Identify which cell holds the provided text, then report its [X, Y] central coordinate. 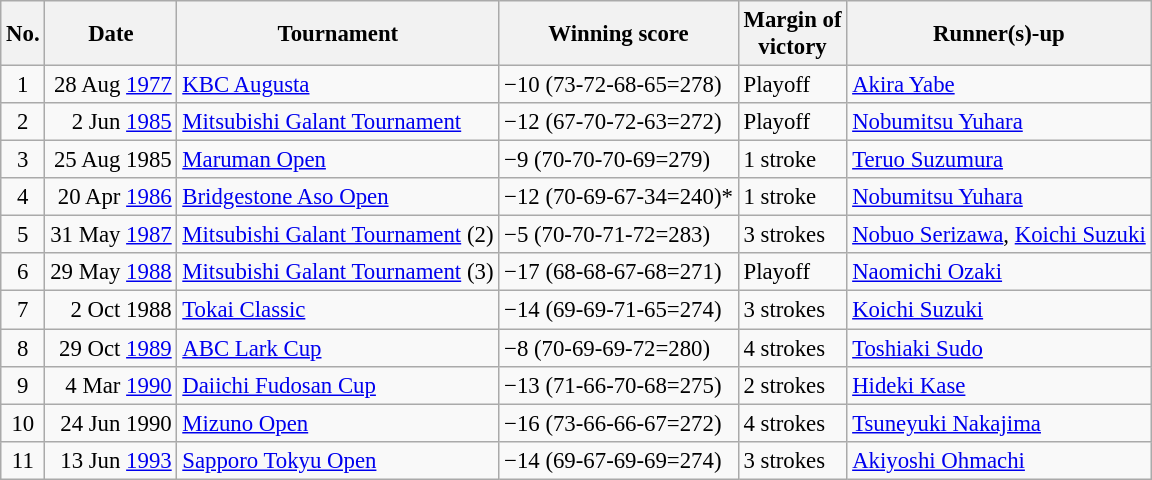
−12 (70-69-67-34=240)* [618, 197]
Daiichi Fudosan Cup [338, 385]
24 Jun 1990 [111, 423]
Toshiaki Sudo [999, 348]
9 [23, 385]
Naomichi Ozaki [999, 273]
8 [23, 348]
Teruo Suzumura [999, 160]
Maruman Open [338, 160]
2 strokes [792, 385]
6 [23, 273]
−14 (69-67-69-69=274) [618, 460]
Mitsubishi Galant Tournament (3) [338, 273]
Sapporo Tokyu Open [338, 460]
7 [23, 310]
10 [23, 423]
2 Oct 1988 [111, 310]
29 May 1988 [111, 273]
−16 (73-66-66-67=272) [618, 423]
11 [23, 460]
ABC Lark Cup [338, 348]
28 Aug 1977 [111, 85]
−9 (70-70-70-69=279) [618, 160]
2 [23, 122]
Akira Yabe [999, 85]
−14 (69-69-71-65=274) [618, 310]
Koichi Suzuki [999, 310]
No. [23, 34]
Tsuneyuki Nakajima [999, 423]
20 Apr 1986 [111, 197]
−8 (70-69-69-72=280) [618, 348]
5 [23, 235]
Tournament [338, 34]
KBC Augusta [338, 85]
25 Aug 1985 [111, 160]
Mitsubishi Galant Tournament [338, 122]
Margin ofvictory [792, 34]
−17 (68-68-67-68=271) [618, 273]
Tokai Classic [338, 310]
13 Jun 1993 [111, 460]
1 [23, 85]
4 [23, 197]
31 May 1987 [111, 235]
29 Oct 1989 [111, 348]
−12 (67-70-72-63=272) [618, 122]
−13 (71-66-70-68=275) [618, 385]
Winning score [618, 34]
Date [111, 34]
−10 (73-72-68-65=278) [618, 85]
Runner(s)-up [999, 34]
−5 (70-70-71-72=283) [618, 235]
Mizuno Open [338, 423]
Bridgestone Aso Open [338, 197]
Nobuo Serizawa, Koichi Suzuki [999, 235]
4 Mar 1990 [111, 385]
Mitsubishi Galant Tournament (2) [338, 235]
2 Jun 1985 [111, 122]
Akiyoshi Ohmachi [999, 460]
Hideki Kase [999, 385]
3 [23, 160]
